Search for the cell housing the specified text and yield its (X, Y) center coordinate. 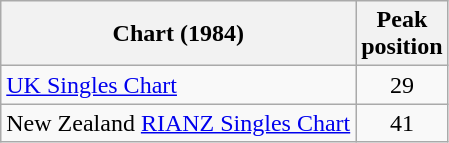
Chart (1984) (178, 34)
41 (402, 123)
29 (402, 85)
UK Singles Chart (178, 85)
New Zealand RIANZ Singles Chart (178, 123)
Peakposition (402, 34)
